Provide the [x, y] coordinate of the cell's center where the given text is located.  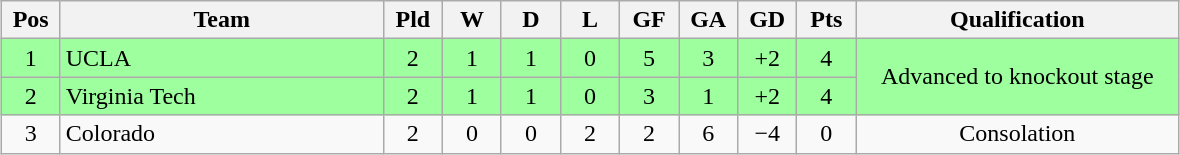
−4 [768, 134]
GD [768, 20]
5 [650, 58]
Qualification [1018, 20]
GF [650, 20]
Virginia Tech [222, 96]
Team [222, 20]
Consolation [1018, 134]
W [472, 20]
Pld [412, 20]
Pts [826, 20]
GA [708, 20]
Pos [30, 20]
D [530, 20]
Colorado [222, 134]
L [590, 20]
Advanced to knockout stage [1018, 77]
UCLA [222, 58]
6 [708, 134]
